Pinpoint the cell where the given text exists, returning its [x, y] midpoint coordinate. 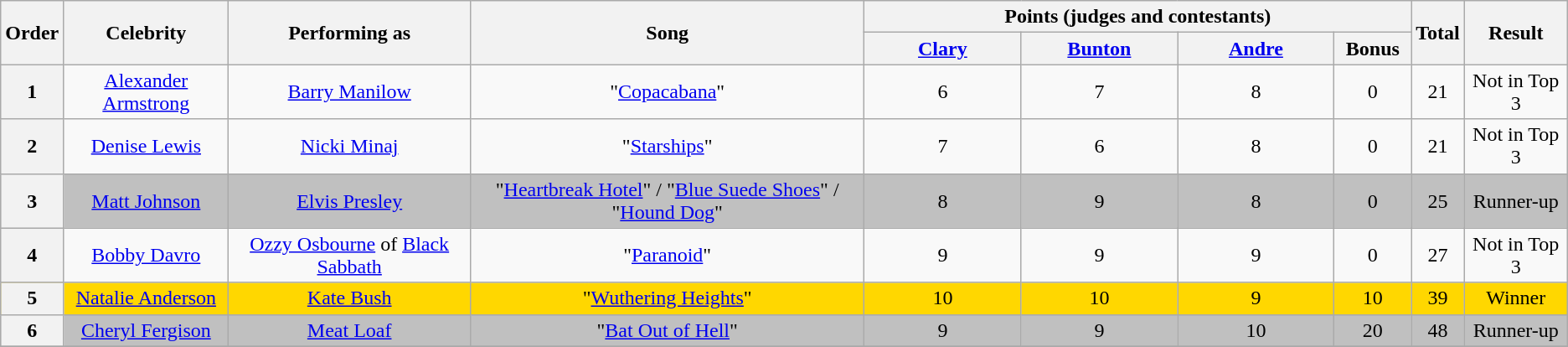
Winner [1516, 298]
4 [32, 255]
"Copacabana" [667, 92]
Nicki Minaj [350, 146]
Natalie Anderson [146, 298]
Clary [943, 49]
25 [1438, 201]
Total [1438, 33]
27 [1438, 255]
Points (judges and contestants) [1137, 17]
Matt Johnson [146, 201]
Andre [1256, 49]
"Heartbreak Hotel" / "Blue Suede Shoes" / "Hound Dog" [667, 201]
Order [32, 33]
Denise Lewis [146, 146]
48 [1438, 330]
"Starships" [667, 146]
2 [32, 146]
"Bat Out of Hell" [667, 330]
Bunton [1099, 49]
"Paranoid" [667, 255]
Ozzy Osbourne of Black Sabbath [350, 255]
5 [32, 298]
"Wuthering Heights" [667, 298]
Alexander Armstrong [146, 92]
Cheryl Fergison [146, 330]
39 [1438, 298]
Result [1516, 33]
Bobby Davro [146, 255]
3 [32, 201]
Elvis Presley [350, 201]
Barry Manilow [350, 92]
Performing as [350, 33]
20 [1373, 330]
1 [32, 92]
Meat Loaf [350, 330]
Song [667, 33]
Celebrity [146, 33]
Kate Bush [350, 298]
Bonus [1373, 49]
